Find where the given text appears and provide that cell's center as [X, Y] coordinate. 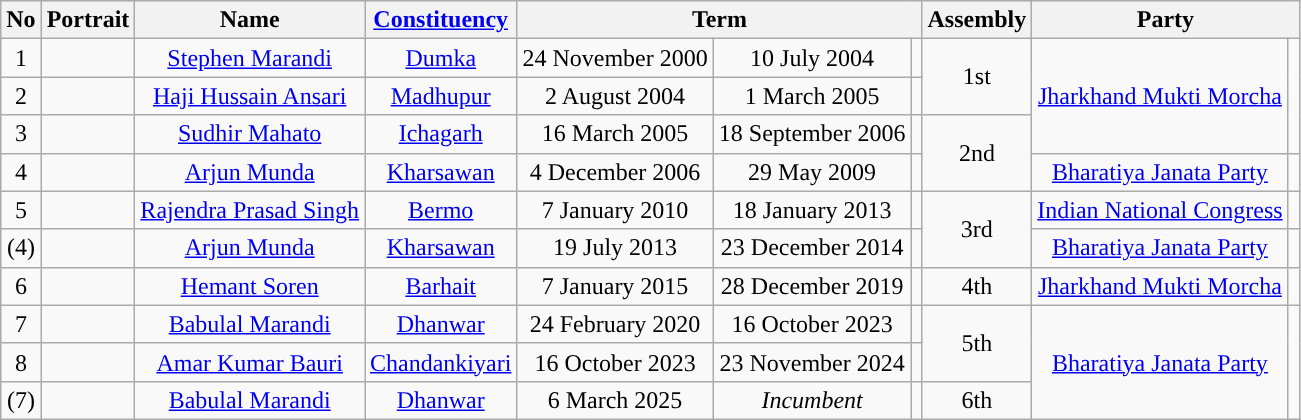
18 January 2013 [812, 210]
4th [977, 286]
4 [21, 172]
Ichagarh [441, 134]
Amar Kumar Bauri [250, 362]
29 May 2009 [812, 172]
24 February 2020 [615, 324]
Sudhir Mahato [250, 134]
Portrait [88, 20]
Constituency [441, 20]
7 [21, 324]
19 July 2013 [615, 248]
1 March 2005 [812, 96]
Rajendra Prasad Singh [250, 210]
18 September 2006 [812, 134]
Incumbent [812, 400]
(7) [21, 400]
2 August 2004 [615, 96]
Hemant Soren [250, 286]
2nd [977, 153]
6 March 2025 [615, 400]
16 March 2005 [615, 134]
23 November 2024 [812, 362]
Stephen Marandi [250, 58]
(4) [21, 248]
3 [21, 134]
7 January 2015 [615, 286]
No [21, 20]
Party [1166, 20]
5 [21, 210]
Indian National Congress [1160, 210]
6 [21, 286]
28 December 2019 [812, 286]
Chandankiyari [441, 362]
3rd [977, 229]
1st [977, 77]
7 January 2010 [615, 210]
Dumka [441, 58]
4 December 2006 [615, 172]
Name [250, 20]
5th [977, 343]
23 December 2014 [812, 248]
Haji Hussain Ansari [250, 96]
8 [21, 362]
Term [720, 20]
10 July 2004 [812, 58]
24 November 2000 [615, 58]
Bermo [441, 210]
6th [977, 400]
1 [21, 58]
Assembly [977, 20]
2 [21, 96]
Madhupur [441, 96]
Barhait [441, 286]
